Identify which cell holds the provided text, then report its (x, y) central coordinate. 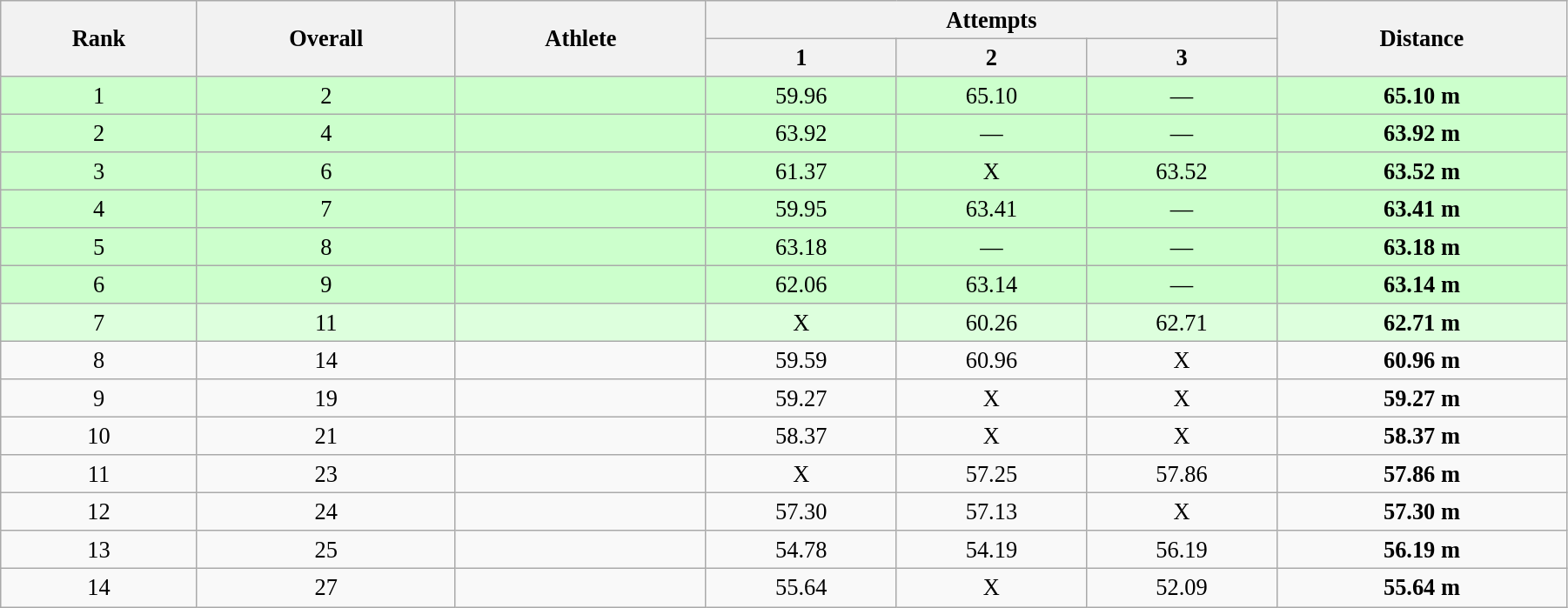
63.52 m (1422, 171)
57.86 (1182, 474)
27 (325, 588)
5 (99, 247)
Athlete (580, 38)
19 (325, 398)
12 (99, 511)
Overall (325, 38)
Rank (99, 38)
56.19 m (1422, 550)
62.71 m (1422, 323)
57.13 (992, 511)
23 (325, 474)
63.92 m (1422, 133)
63.52 (1182, 171)
63.41 m (1422, 209)
60.26 (992, 323)
63.18 m (1422, 247)
58.37 m (1422, 436)
Distance (1422, 38)
60.96 m (1422, 360)
52.09 (1182, 588)
54.78 (801, 550)
59.27 m (1422, 398)
63.14 m (1422, 284)
56.19 (1182, 550)
21 (325, 436)
57.30 (801, 511)
62.71 (1182, 323)
57.30 m (1422, 511)
54.19 (992, 550)
61.37 (801, 171)
57.86 m (1422, 474)
25 (325, 550)
63.41 (992, 209)
Attempts (991, 19)
63.14 (992, 284)
57.25 (992, 474)
10 (99, 436)
60.96 (992, 360)
65.10 m (1422, 95)
24 (325, 511)
13 (99, 550)
59.59 (801, 360)
63.92 (801, 133)
59.27 (801, 398)
63.18 (801, 247)
59.96 (801, 95)
58.37 (801, 436)
65.10 (992, 95)
55.64 (801, 588)
55.64 m (1422, 588)
62.06 (801, 284)
59.95 (801, 209)
